Pinpoint the cell where the given text exists, returning its [x, y] midpoint coordinate. 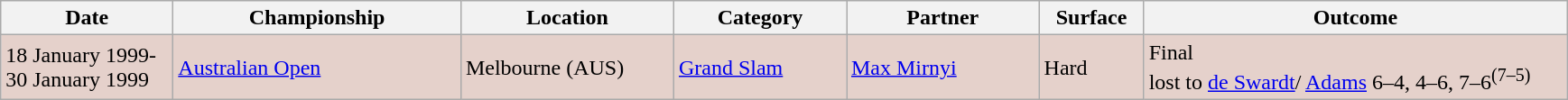
Partner [943, 18]
Category [760, 18]
Melbourne (AUS) [567, 68]
Final lost to de Swardt/ Adams 6–4, 4–6, 7–6(7–5) [1356, 68]
Date [87, 18]
Location [567, 18]
18 January 1999-30 January 1999 [87, 68]
Max Mirnyi [943, 68]
Championship [318, 18]
Australian Open [318, 68]
Grand Slam [760, 68]
Outcome [1356, 18]
Surface [1091, 18]
Hard [1091, 68]
